Determine the [x, y] coordinate at the center of the cell enclosing the given text.  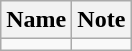
Note [102, 20]
Name [36, 20]
